Search for the cell housing the specified text and yield its [X, Y] center coordinate. 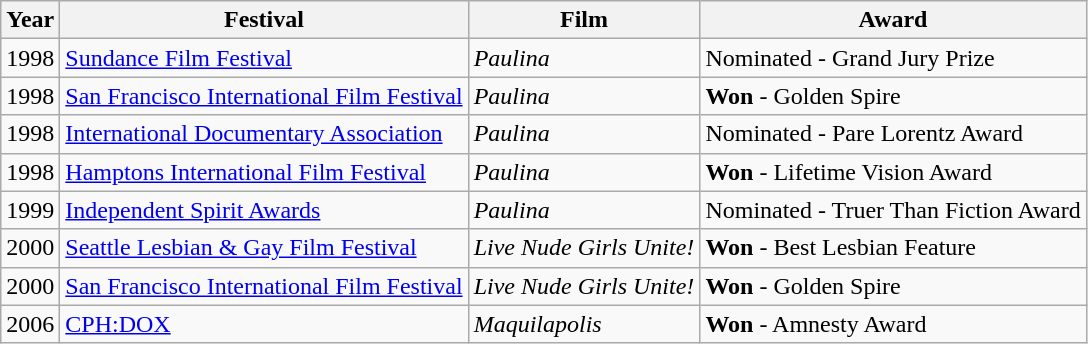
Won - Amnesty Award [893, 324]
Won - Lifetime Vision Award [893, 172]
Maquilapolis [584, 324]
Sundance Film Festival [264, 58]
2006 [30, 324]
Festival [264, 20]
Hamptons International Film Festival [264, 172]
Film [584, 20]
Seattle Lesbian & Gay Film Festival [264, 248]
Year [30, 20]
1999 [30, 210]
Award [893, 20]
CPH:DOX [264, 324]
Nominated - Truer Than Fiction Award [893, 210]
Independent Spirit Awards [264, 210]
International Documentary Association [264, 134]
Nominated - Pare Lorentz Award [893, 134]
Won - Best Lesbian Feature [893, 248]
Nominated - Grand Jury Prize [893, 58]
